Find where the given text appears and provide that cell's center as (X, Y) coordinate. 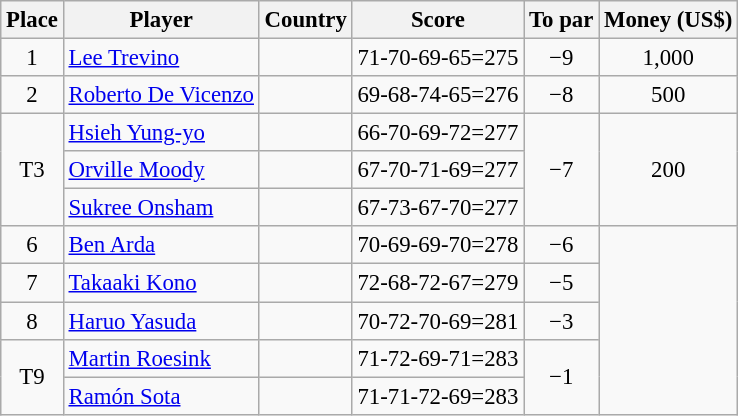
1 (32, 58)
Ben Arda (161, 245)
To par (562, 20)
−5 (562, 283)
Place (32, 20)
−7 (562, 170)
70-69-69-70=278 (438, 245)
−6 (562, 245)
Hsieh Yung-yo (161, 133)
66-70-69-72=277 (438, 133)
Player (161, 20)
71-72-69-71=283 (438, 358)
Country (306, 20)
Lee Trevino (161, 58)
1,000 (668, 58)
Takaaki Kono (161, 283)
71-71-72-69=283 (438, 396)
8 (32, 321)
500 (668, 95)
Haruo Yasuda (161, 321)
Money (US$) (668, 20)
−9 (562, 58)
T3 (32, 170)
Martin Roesink (161, 358)
72-68-72-67=279 (438, 283)
2 (32, 95)
70-72-70-69=281 (438, 321)
−3 (562, 321)
7 (32, 283)
Orville Moody (161, 170)
200 (668, 170)
Ramón Sota (161, 396)
6 (32, 245)
Roberto De Vicenzo (161, 95)
−1 (562, 376)
Score (438, 20)
67-70-71-69=277 (438, 170)
−8 (562, 95)
Sukree Onsham (161, 208)
69-68-74-65=276 (438, 95)
71-70-69-65=275 (438, 58)
67-73-67-70=277 (438, 208)
T9 (32, 376)
